Detect which cell encompasses the target text, then output its (x, y) center coordinate. 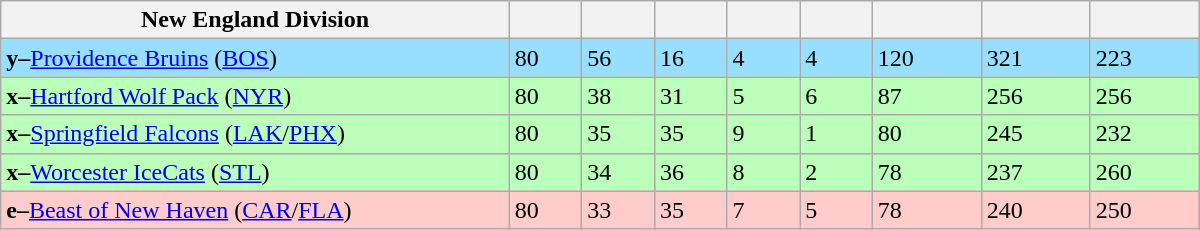
240 (1036, 210)
33 (618, 210)
56 (618, 58)
2 (836, 172)
34 (618, 172)
x–Hartford Wolf Pack (NYR) (255, 96)
9 (764, 134)
6 (836, 96)
245 (1036, 134)
260 (1144, 172)
232 (1144, 134)
New England Division (255, 20)
16 (690, 58)
7 (764, 210)
1 (836, 134)
31 (690, 96)
x–Springfield Falcons (LAK/PHX) (255, 134)
38 (618, 96)
x–Worcester IceCats (STL) (255, 172)
e–Beast of New Haven (CAR/FLA) (255, 210)
8 (764, 172)
237 (1036, 172)
87 (926, 96)
y–Providence Bruins (BOS) (255, 58)
223 (1144, 58)
250 (1144, 210)
120 (926, 58)
36 (690, 172)
321 (1036, 58)
